Return [x, y] of the center of cell containing provided text 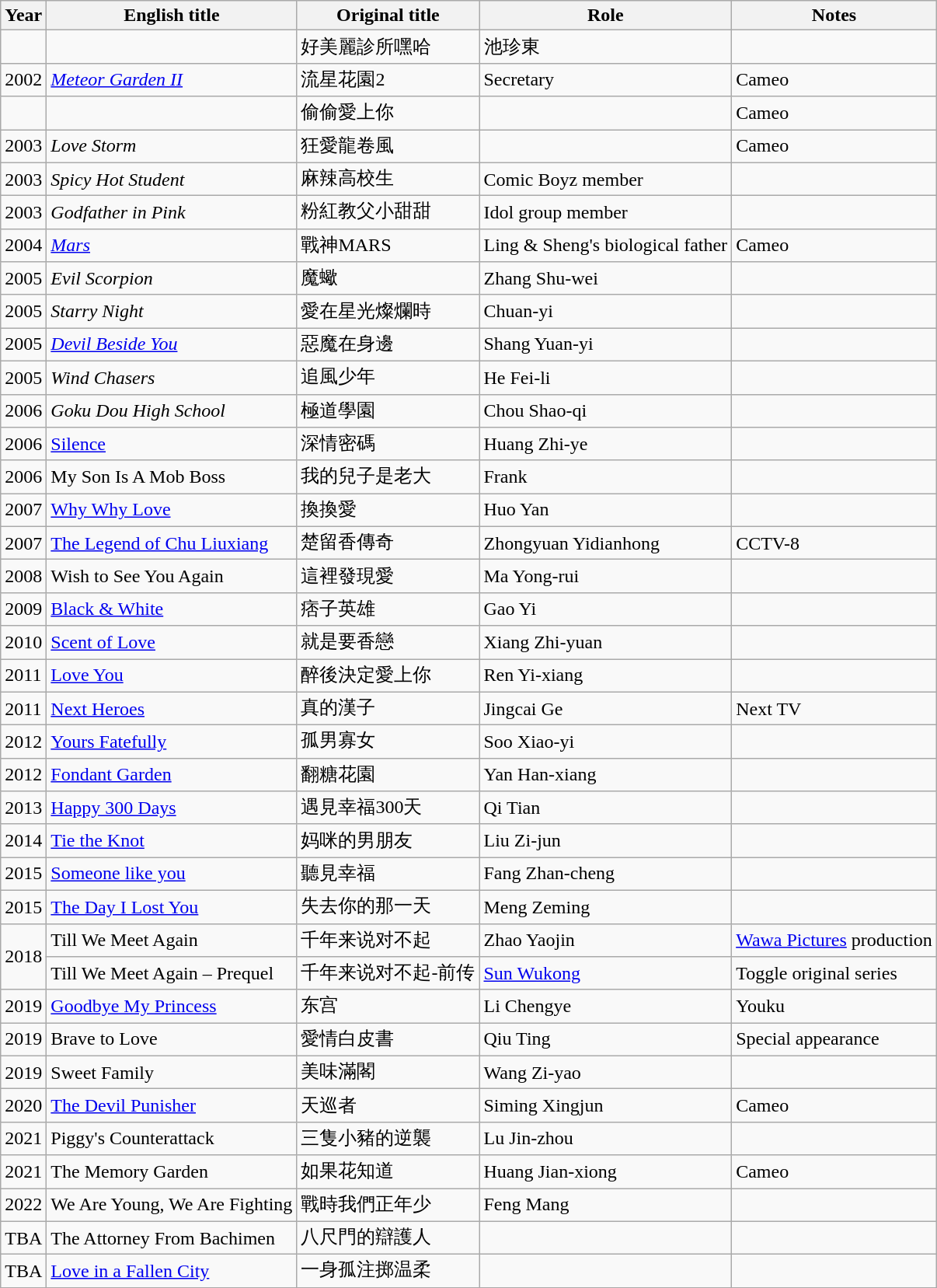
Ma Yong-rui [606, 577]
Qi Tian [606, 808]
Love Storm [172, 146]
流星花園2 [388, 79]
真的漢子 [388, 709]
Notes [834, 16]
Ren Yi-xiang [606, 676]
CCTV-8 [834, 543]
Role [606, 16]
失去你的那一天 [388, 906]
Love in a Fallen City [172, 1272]
翻糖花園 [388, 774]
Wang Zi-yao [606, 1073]
Frank [606, 477]
狂愛龍卷風 [388, 146]
Siming Xingjun [606, 1105]
The Devil Punisher [172, 1105]
Silence [172, 445]
Youku [834, 1006]
一身孤注掷温柔 [388, 1272]
Starry Night [172, 311]
Year [23, 16]
Fang Zhan-cheng [606, 874]
愛情白皮書 [388, 1040]
2018 [23, 956]
2020 [23, 1105]
聽見幸福 [388, 874]
Original title [388, 16]
追風少年 [388, 378]
Feng Mang [606, 1205]
Next TV [834, 709]
楚留香傳奇 [388, 543]
Fondant Garden [172, 774]
Liu Zi-jun [606, 841]
痞子英雄 [388, 609]
Lu Jin-zhou [606, 1138]
The Legend of Chu Liuxiang [172, 543]
Zhongyuan Yidianhong [606, 543]
Huang Zhi-ye [606, 445]
Meteor Garden II [172, 79]
2008 [23, 577]
偷偷愛上你 [388, 113]
千年来说对不起 [388, 941]
如果花知道 [388, 1172]
愛在星光燦爛時 [388, 311]
八尺門的辯護人 [388, 1237]
Piggy's Counterattack [172, 1138]
Devil Beside You [172, 345]
遇見幸福300天 [388, 808]
The Day I Lost You [172, 906]
2004 [23, 246]
English title [172, 16]
We Are Young, We Are Fighting [172, 1205]
三隻小豬的逆襲 [388, 1138]
Why Why Love [172, 510]
深情密碼 [388, 445]
Tie the Knot [172, 841]
Jingcai Ge [606, 709]
Zhang Shu-wei [606, 278]
Shang Yuan-yi [606, 345]
Special appearance [834, 1040]
2002 [23, 79]
Li Chengye [606, 1006]
Love You [172, 676]
Comic Boyz member [606, 179]
這裡發現愛 [388, 577]
美味滿閣 [388, 1073]
戰神MARS [388, 246]
Yan Han-xiang [606, 774]
2010 [23, 642]
Godfather in Pink [172, 213]
Wind Chasers [172, 378]
Wawa Pictures production [834, 941]
Next Heroes [172, 709]
Secretary [606, 79]
Soo Xiao-yi [606, 742]
Ling & Sheng's biological father [606, 246]
Happy 300 Days [172, 808]
My Son Is A Mob Boss [172, 477]
2022 [23, 1205]
孤男寡女 [388, 742]
Toggle original series [834, 973]
Zhao Yaojin [606, 941]
Till We Meet Again – Prequel [172, 973]
Sweet Family [172, 1073]
粉紅教父小甜甜 [388, 213]
千年来说对不起-前传 [388, 973]
Goku Dou High School [172, 410]
好美麗診所嘿哈 [388, 47]
Xiang Zhi-yuan [606, 642]
醉後決定愛上你 [388, 676]
He Fei-li [606, 378]
Black & White [172, 609]
Qiu Ting [606, 1040]
Meng Zeming [606, 906]
Spicy Hot Student [172, 179]
东宫 [388, 1006]
2014 [23, 841]
Sun Wukong [606, 973]
換換愛 [388, 510]
Chuan-yi [606, 311]
Wish to See You Again [172, 577]
魔蠍 [388, 278]
2013 [23, 808]
Huang Jian-xiong [606, 1172]
Someone like you [172, 874]
Goodbye My Princess [172, 1006]
極道學園 [388, 410]
就是要香戀 [388, 642]
惡魔在身邊 [388, 345]
池珍東 [606, 47]
我的兒子是老大 [388, 477]
天巡者 [388, 1105]
Gao Yi [606, 609]
Huo Yan [606, 510]
Scent of Love [172, 642]
Brave to Love [172, 1040]
Evil Scorpion [172, 278]
Idol group member [606, 213]
戰時我們正年少 [388, 1205]
The Attorney From Bachimen [172, 1237]
Yours Fatefully [172, 742]
2009 [23, 609]
Mars [172, 246]
麻辣高校生 [388, 179]
The Memory Garden [172, 1172]
Till We Meet Again [172, 941]
妈咪的男朋友 [388, 841]
Chou Shao-qi [606, 410]
